Output the [x, y] coordinate of the center of the cell containing the given text.  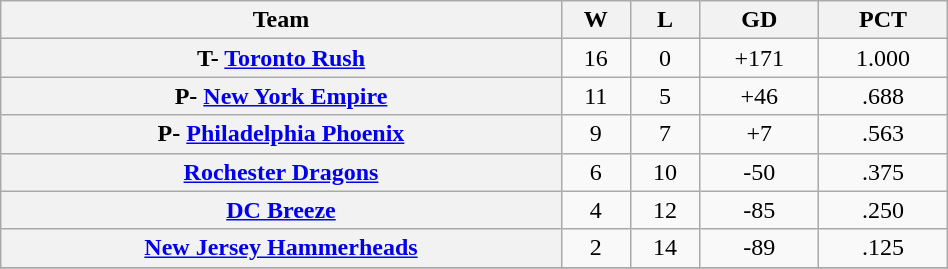
W [596, 20]
T- Toronto Rush [281, 58]
.250 [883, 210]
.688 [883, 96]
-89 [758, 248]
5 [664, 96]
6 [596, 172]
Team [281, 20]
+7 [758, 134]
Rochester Dragons [281, 172]
PCT [883, 20]
GD [758, 20]
.375 [883, 172]
7 [664, 134]
4 [596, 210]
11 [596, 96]
DC Breeze [281, 210]
10 [664, 172]
1.000 [883, 58]
-85 [758, 210]
14 [664, 248]
12 [664, 210]
+171 [758, 58]
9 [596, 134]
P- Philadelphia Phoenix [281, 134]
P- New York Empire [281, 96]
+46 [758, 96]
New Jersey Hammerheads [281, 248]
.563 [883, 134]
.125 [883, 248]
0 [664, 58]
16 [596, 58]
2 [596, 248]
-50 [758, 172]
L [664, 20]
